From the cell containing the given text, extract its center point as [X, Y] coordinate. 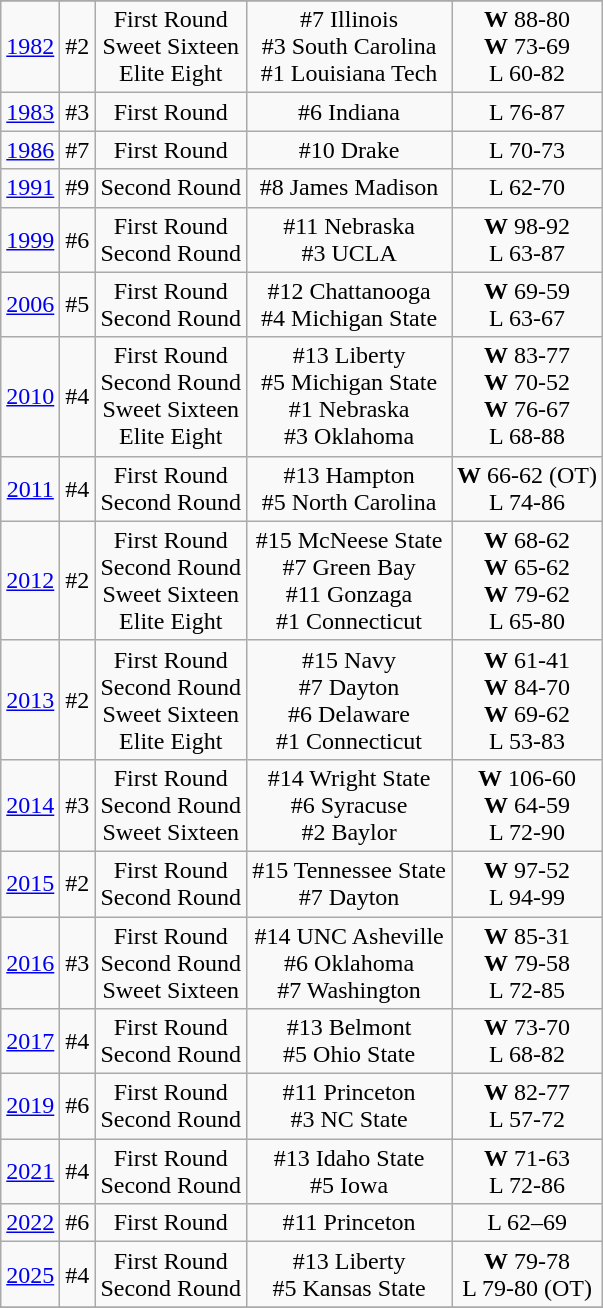
#13 Liberty#5 Kansas State [350, 1274]
#6 Indiana [350, 112]
W 66-62 (OT)L 74-86 [528, 488]
2006 [30, 304]
#5 [78, 304]
2017 [30, 1042]
Second Round [171, 188]
W 82-77L 57-72 [528, 1106]
#15 Tennessee State#7 Dayton [350, 884]
1991 [30, 188]
#15 McNeese State#7 Green Bay#11 Gonzaga#1 Connecticut [350, 580]
W 68-62W 65-62W 79-62L 65-80 [528, 580]
2016 [30, 962]
W 97-52L 94-99 [528, 884]
2021 [30, 1172]
#11 Nebraska#3 UCLA [350, 240]
1986 [30, 150]
#11 Princeton [350, 1223]
First RoundSweet SixteenElite Eight [171, 47]
2022 [30, 1223]
#10 Drake [350, 150]
2019 [30, 1106]
#15 Navy#7 Dayton#6 Delaware#1 Connecticut [350, 700]
L 62-70 [528, 188]
2012 [30, 580]
W 85-31W 79-58L 72-85 [528, 962]
W 73-70L 68-82 [528, 1042]
#7 Illinois#3 South Carolina#1 Louisiana Tech [350, 47]
W 106-60W 64-59L 72-90 [528, 805]
1982 [30, 47]
#13 Belmont#5 Ohio State [350, 1042]
#11 Princeton#3 NC State [350, 1106]
W 79-78L 79-80 (OT) [528, 1274]
#14 UNC Asheville#6 Oklahoma#7 Washington [350, 962]
L 70-73 [528, 150]
W 83-77W 70-52W 76-67L 68-88 [528, 396]
#14 Wright State#6 Syracuse#2 Baylor [350, 805]
L 62–69 [528, 1223]
2013 [30, 700]
2014 [30, 805]
#13 Liberty#5 Michigan State#1 Nebraska#3 Oklahoma [350, 396]
1999 [30, 240]
#9 [78, 188]
2010 [30, 396]
L 76-87 [528, 112]
1983 [30, 112]
W 71-63L 72-86 [528, 1172]
W 69-59L 63-67 [528, 304]
#13 Idaho State#5 Iowa [350, 1172]
2015 [30, 884]
2011 [30, 488]
#13 Hampton#5 North Carolina [350, 488]
W 88-80W 73-69L 60-82 [528, 47]
#12 Chattanooga#4 Michigan State [350, 304]
#8 James Madison [350, 188]
W 98-92L 63-87 [528, 240]
#7 [78, 150]
2025 [30, 1274]
W 61-41W 84-70W 69-62L 53-83 [528, 700]
